Output the [X, Y] coordinate of the center of the cell containing the given text.  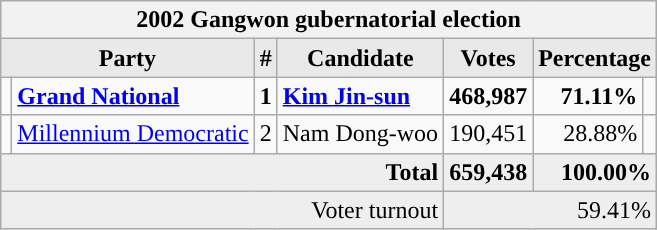
59.41% [550, 210]
Nam Dong-woo [360, 134]
28.88% [588, 134]
468,987 [488, 96]
2002 Gangwon gubernatorial election [329, 20]
71.11% [588, 96]
Votes [488, 58]
Grand National [133, 96]
Millennium Democratic [133, 134]
# [266, 58]
659,438 [488, 172]
100.00% [595, 172]
Voter turnout [222, 210]
Party [128, 58]
Kim Jin-sun [360, 96]
Total [222, 172]
2 [266, 134]
190,451 [488, 134]
Percentage [595, 58]
Candidate [360, 58]
1 [266, 96]
